Scan for the cell matching the given text and deliver its (x, y) coordinate at center. 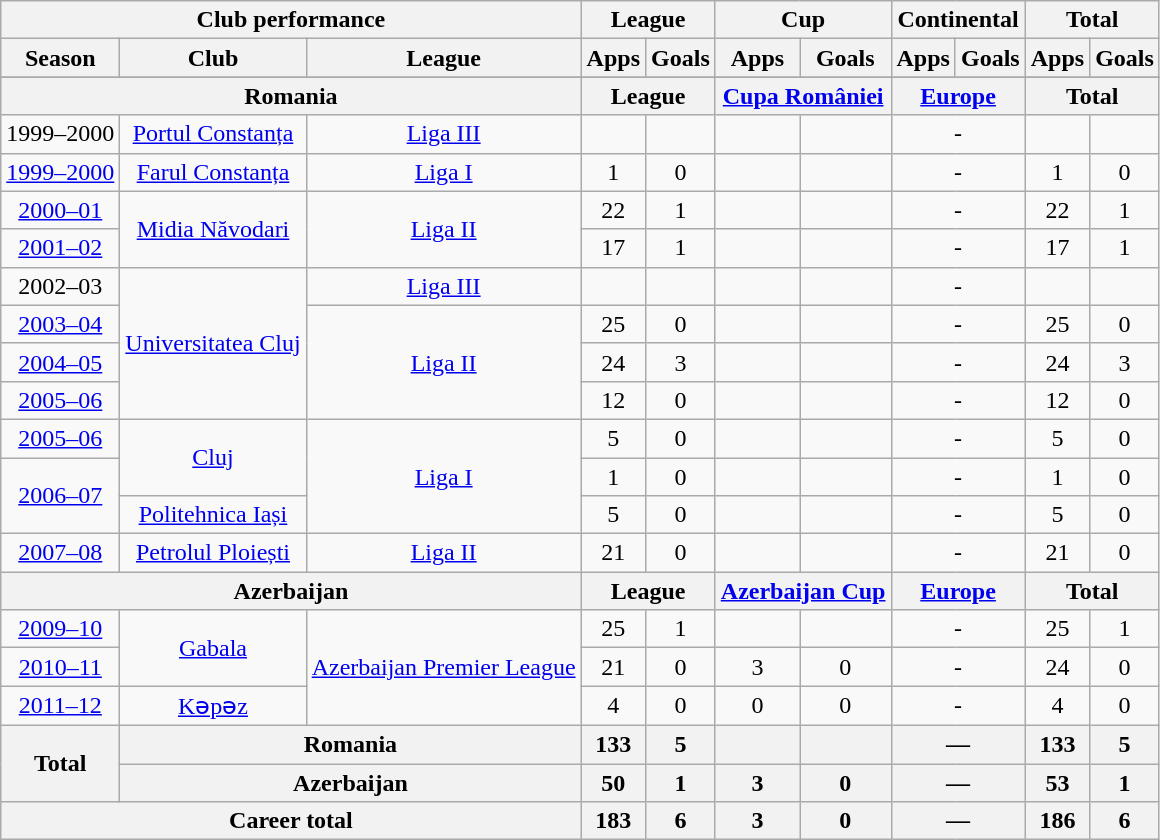
Midia Năvodari (213, 229)
Portul Constanța (213, 134)
53 (1057, 783)
2010–11 (60, 667)
Farul Constanța (213, 172)
2004–05 (60, 362)
183 (613, 821)
Club performance (291, 20)
Azerbaijan Cup (803, 591)
Cup (803, 20)
Club (213, 58)
Politehnica Iași (213, 515)
Career total (291, 821)
50 (613, 783)
Continental (958, 20)
Petrolul Ploiești (213, 553)
Cupa României (803, 96)
Azerbaijan Premier League (444, 668)
2011–12 (60, 706)
Kəpəz (213, 706)
2006–07 (60, 496)
Season (60, 58)
2000–01 (60, 210)
2007–08 (60, 553)
2003–04 (60, 324)
2002–03 (60, 286)
Gabala (213, 648)
2001–02 (60, 248)
186 (1057, 821)
Cluj (213, 457)
2009–10 (60, 629)
Universitatea Cluj (213, 343)
